Provide the [x, y] coordinate of the cell's center where the given text is located.  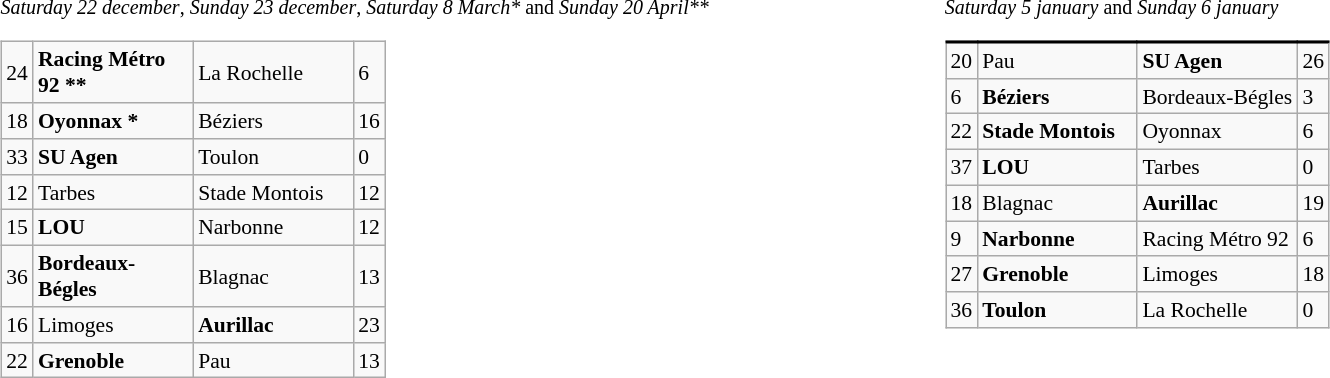
Oyonnax [1217, 132]
Racing Métro 92 ** [113, 72]
26 [1313, 60]
23 [369, 325]
20 [962, 60]
19 [1313, 203]
33 [17, 157]
3 [1313, 96]
27 [962, 274]
Oyonnax * [113, 121]
15 [17, 228]
9 [962, 239]
Racing Métro 92 [1217, 239]
37 [962, 167]
24 [17, 72]
